Output the [x, y] coordinate of the center of the cell containing the given text.  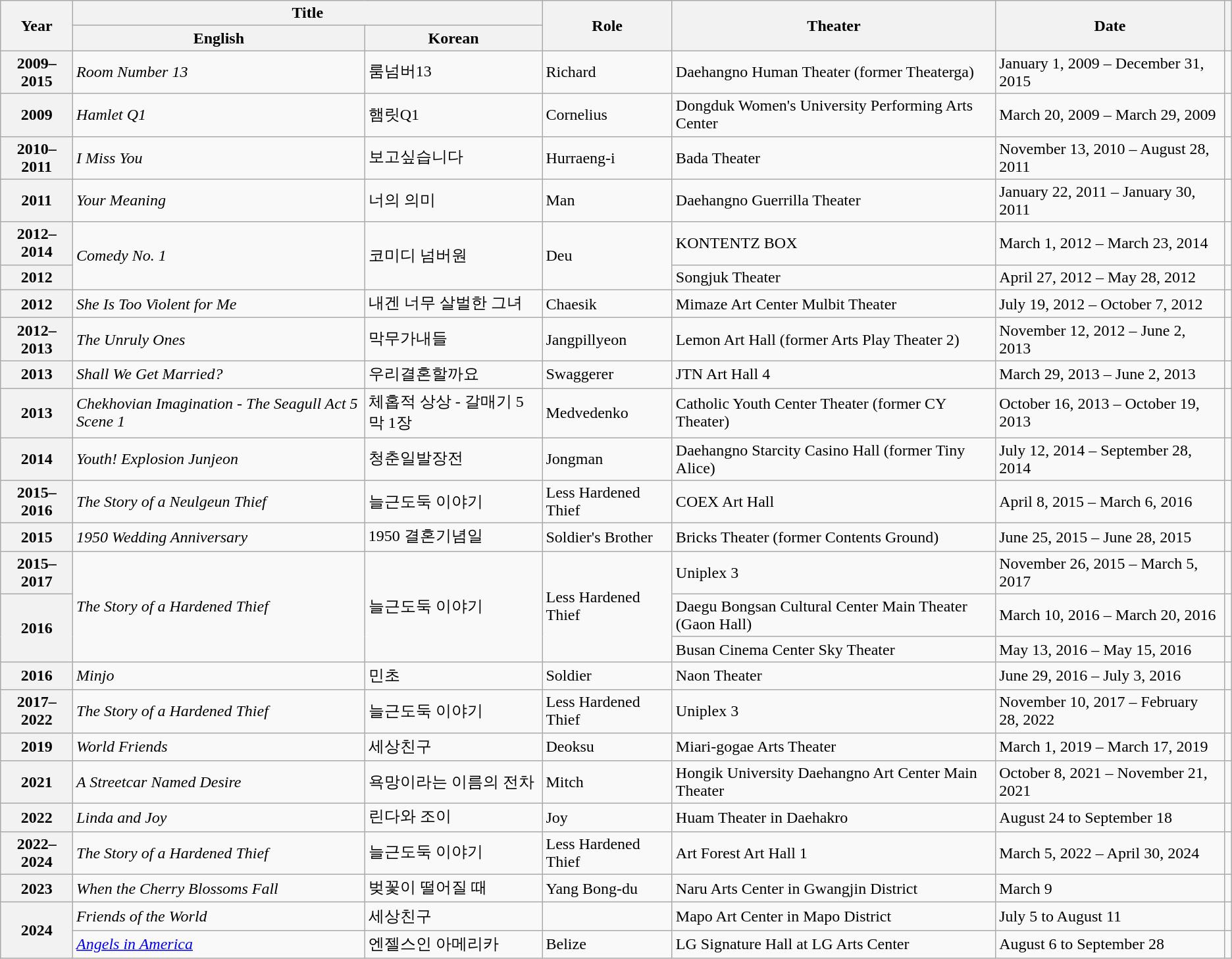
Daehangno Guerrilla Theater [833, 200]
Hamlet Q1 [219, 115]
2024 [37, 931]
햄릿Q1 [453, 115]
2012–2013 [37, 340]
1950 Wedding Anniversary [219, 537]
내겐 너무 살벌한 그녀 [453, 304]
Deu [607, 255]
June 29, 2016 – July 3, 2016 [1110, 675]
Role [607, 26]
너의 의미 [453, 200]
우리결혼할까요 [453, 375]
August 24 to September 18 [1110, 817]
Miari-gogae Arts Theater [833, 746]
2010–2011 [37, 158]
Naru Arts Center in Gwangjin District [833, 889]
The Story of a Neulgeun Thief [219, 502]
Swaggerer [607, 375]
Angels in America [219, 944]
2009–2015 [37, 72]
2011 [37, 200]
August 6 to September 28 [1110, 944]
A Streetcar Named Desire [219, 782]
Hurraeng-i [607, 158]
Naon Theater [833, 675]
March 9 [1110, 889]
2019 [37, 746]
Your Meaning [219, 200]
March 20, 2009 – March 29, 2009 [1110, 115]
The Unruly Ones [219, 340]
July 5 to August 11 [1110, 916]
Mitch [607, 782]
Medvedenko [607, 413]
Art Forest Art Hall 1 [833, 853]
2017–2022 [37, 711]
Theater [833, 26]
Friends of the World [219, 916]
룸넘버13 [453, 72]
엔젤스인 아메리카 [453, 944]
막무가내들 [453, 340]
2015–2016 [37, 502]
July 19, 2012 – October 7, 2012 [1110, 304]
보고싶습니다 [453, 158]
욕망이라는 이름의 전차 [453, 782]
Room Number 13 [219, 72]
Daehangno Human Theater (former Theaterga) [833, 72]
Yang Bong-du [607, 889]
Chekhovian Imagination - The Seagull Act 5 Scene 1 [219, 413]
January 22, 2011 – January 30, 2011 [1110, 200]
Bada Theater [833, 158]
COEX Art Hall [833, 502]
Daegu Bongsan Cultural Center Main Theater (Gaon Hall) [833, 615]
October 16, 2013 – October 19, 2013 [1110, 413]
January 1, 2009 – December 31, 2015 [1110, 72]
Joy [607, 817]
KONTENTZ BOX [833, 244]
Huam Theater in Daehakro [833, 817]
2012–2014 [37, 244]
Jangpillyeon [607, 340]
Year [37, 26]
November 10, 2017 – February 28, 2022 [1110, 711]
Mapo Art Center in Mapo District [833, 916]
LG Signature Hall at LG Arts Center [833, 944]
Hongik University Daehangno Art Center Main Theater [833, 782]
Dongduk Women's University Performing Arts Center [833, 115]
October 8, 2021 – November 21, 2021 [1110, 782]
English [219, 38]
Minjo [219, 675]
Soldier's Brother [607, 537]
2023 [37, 889]
March 1, 2019 – March 17, 2019 [1110, 746]
민초 [453, 675]
Soldier [607, 675]
2015–2017 [37, 573]
Lemon Art Hall (former Arts Play Theater 2) [833, 340]
Comedy No. 1 [219, 255]
Chaesik [607, 304]
1950 결혼기념일 [453, 537]
Busan Cinema Center Sky Theater [833, 649]
I Miss You [219, 158]
Daehangno Starcity Casino Hall (former Tiny Alice) [833, 458]
2022–2024 [37, 853]
November 13, 2010 – August 28, 2011 [1110, 158]
Catholic Youth Center Theater (former CY Theater) [833, 413]
Man [607, 200]
Songjuk Theater [833, 277]
Title [308, 13]
Cornelius [607, 115]
청춘일발장전 [453, 458]
Mimaze Art Center Mulbit Theater [833, 304]
March 29, 2013 – June 2, 2013 [1110, 375]
JTN Art Hall 4 [833, 375]
린다와 조이 [453, 817]
July 12, 2014 – September 28, 2014 [1110, 458]
벚꽃이 떨어질 때 [453, 889]
Shall We Get Married? [219, 375]
2022 [37, 817]
Bricks Theater (former Contents Ground) [833, 537]
Youth! Explosion Junjeon [219, 458]
Linda and Joy [219, 817]
March 1, 2012 – March 23, 2014 [1110, 244]
March 5, 2022 – April 30, 2024 [1110, 853]
Belize [607, 944]
체홉적 상상 - 갈매기 5막 1장 [453, 413]
November 26, 2015 – March 5, 2017 [1110, 573]
Richard [607, 72]
She Is Too Violent for Me [219, 304]
March 10, 2016 – March 20, 2016 [1110, 615]
November 12, 2012 – June 2, 2013 [1110, 340]
Date [1110, 26]
2009 [37, 115]
May 13, 2016 – May 15, 2016 [1110, 649]
2015 [37, 537]
코미디 넘버원 [453, 255]
Korean [453, 38]
April 27, 2012 – May 28, 2012 [1110, 277]
June 25, 2015 – June 28, 2015 [1110, 537]
2014 [37, 458]
Jongman [607, 458]
Deoksu [607, 746]
April 8, 2015 – March 6, 2016 [1110, 502]
When the Cherry Blossoms Fall [219, 889]
2021 [37, 782]
World Friends [219, 746]
